Pinpoint the cell where the given text exists, returning its [X, Y] midpoint coordinate. 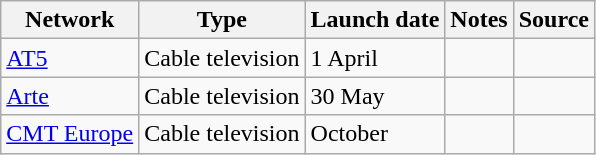
October [375, 134]
Notes [479, 20]
Launch date [375, 20]
CMT Europe [70, 134]
Type [222, 20]
Arte [70, 96]
30 May [375, 96]
Source [554, 20]
Network [70, 20]
1 April [375, 58]
AT5 [70, 58]
